Return (X, Y) of the center of cell containing provided text 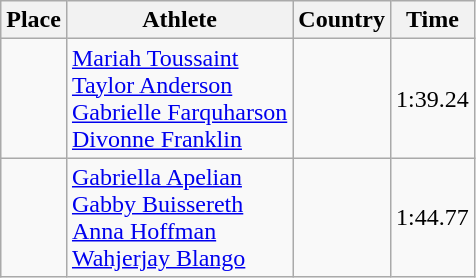
Athlete (179, 20)
1:44.77 (433, 218)
Country (342, 20)
Place (34, 20)
Gabriella ApelianGabby BuisserethAnna HoffmanWahjerjay Blango (179, 218)
Mariah ToussaintTaylor AndersonGabrielle FarquharsonDivonne Franklin (179, 98)
1:39.24 (433, 98)
Time (433, 20)
